For the text-containing cell, return its midpoint in [x, y] coordinate format. 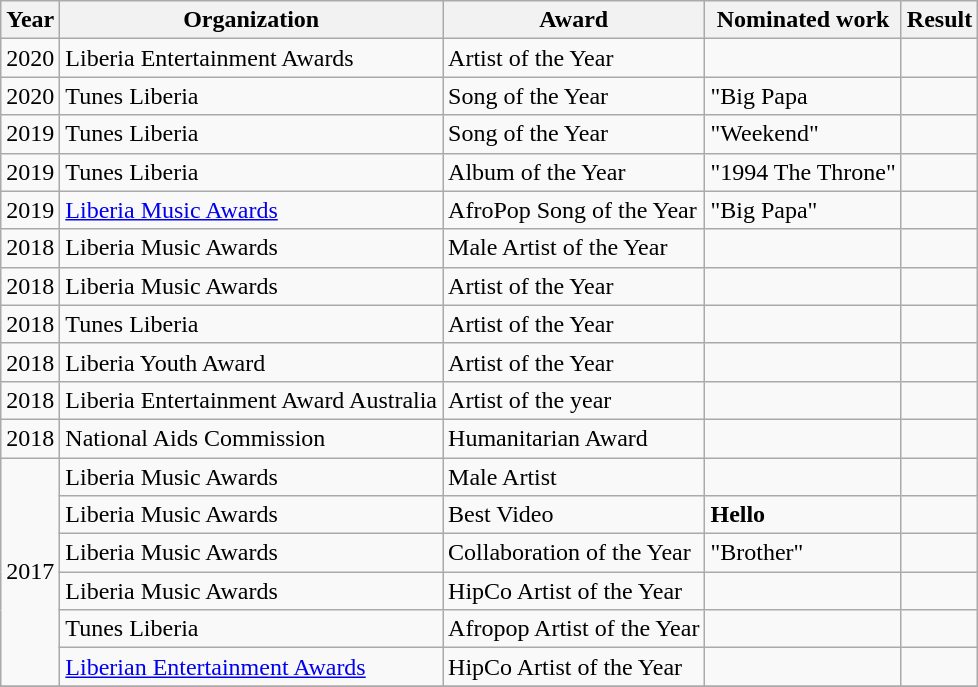
Award [574, 20]
"Brother" [803, 553]
Male Artist [574, 477]
Collaboration of the Year [574, 553]
Year [30, 20]
Humanitarian Award [574, 438]
Liberia Youth Award [252, 362]
Best Video [574, 515]
Nominated work [803, 20]
Liberia Entertainment Award Australia [252, 400]
Result [939, 20]
Liberian Entertainment Awards [252, 667]
2017 [30, 572]
AfroPop Song of the Year [574, 210]
National Aids Commission [252, 438]
"Big Papa" [803, 210]
Artist of the year [574, 400]
"Weekend" [803, 134]
Hello [803, 515]
Liberia Entertainment Awards [252, 58]
Male Artist of the Year [574, 248]
Album of the Year [574, 172]
"Big Papa [803, 96]
Afropop Artist of the Year [574, 629]
"1994 The Throne" [803, 172]
Organization [252, 20]
